Find where the given text appears and provide that cell's center as [x, y] coordinate. 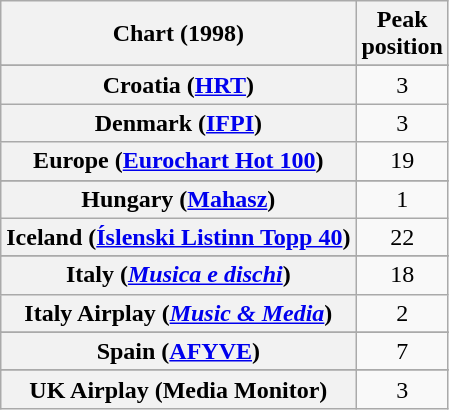
Croatia (HRT) [178, 85]
Peakposition [402, 34]
Spain (AFYVE) [178, 351]
Chart (1998) [178, 34]
UK Airplay (Media Monitor) [178, 389]
22 [402, 237]
Denmark (IFPI) [178, 123]
19 [402, 161]
18 [402, 275]
Italy (Musica e dischi) [178, 275]
Italy Airplay (Music & Media) [178, 313]
Iceland (Íslenski Listinn Topp 40) [178, 237]
7 [402, 351]
Europe (Eurochart Hot 100) [178, 161]
Hungary (Mahasz) [178, 199]
2 [402, 313]
1 [402, 199]
